From the cell containing the given text, extract its center point as (X, Y) coordinate. 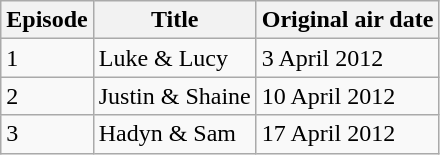
10 April 2012 (348, 96)
17 April 2012 (348, 134)
3 (47, 134)
Title (174, 20)
Original air date (348, 20)
Hadyn & Sam (174, 134)
2 (47, 96)
Luke & Lucy (174, 58)
Justin & Shaine (174, 96)
3 April 2012 (348, 58)
Episode (47, 20)
1 (47, 58)
